Identify which cell holds the provided text, then report its [x, y] central coordinate. 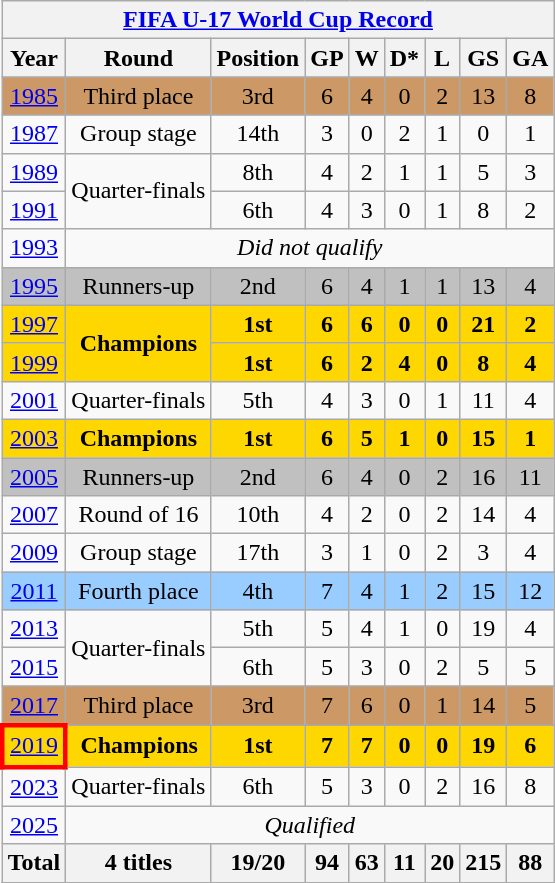
4 titles [138, 863]
2025 [34, 825]
215 [484, 863]
GS [484, 58]
Round of 16 [138, 515]
Total [34, 863]
10th [258, 515]
1997 [34, 324]
Round [138, 58]
2003 [34, 438]
Qualified [310, 825]
L [442, 58]
Fourth place [138, 591]
D* [404, 58]
88 [530, 863]
Did not qualify [310, 248]
2017 [34, 706]
2019 [34, 746]
19/20 [258, 863]
GP [327, 58]
4th [258, 591]
2013 [34, 629]
17th [258, 553]
1989 [34, 172]
1999 [34, 362]
2009 [34, 553]
20 [442, 863]
1985 [34, 96]
2005 [34, 477]
1991 [34, 210]
Year [34, 58]
FIFA U-17 World Cup Record [278, 20]
1993 [34, 248]
Position [258, 58]
12 [530, 591]
W [366, 58]
14th [258, 134]
94 [327, 863]
21 [484, 324]
2007 [34, 515]
2023 [34, 786]
1995 [34, 286]
GA [530, 58]
2011 [34, 591]
63 [366, 863]
2015 [34, 667]
2001 [34, 400]
1987 [34, 134]
8th [258, 172]
